Capture the cell that displays the provided text and extract its [x, y] central coordinate. 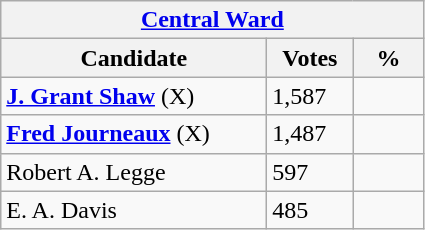
J. Grant Shaw (X) [134, 96]
597 [310, 172]
1,487 [310, 134]
1,587 [310, 96]
485 [310, 210]
Robert A. Legge [134, 172]
E. A. Davis [134, 210]
Votes [310, 58]
% [388, 58]
Candidate [134, 58]
Central Ward [212, 20]
Fred Journeaux (X) [134, 134]
